Output the (x, y) coordinate of the center of the cell containing the given text.  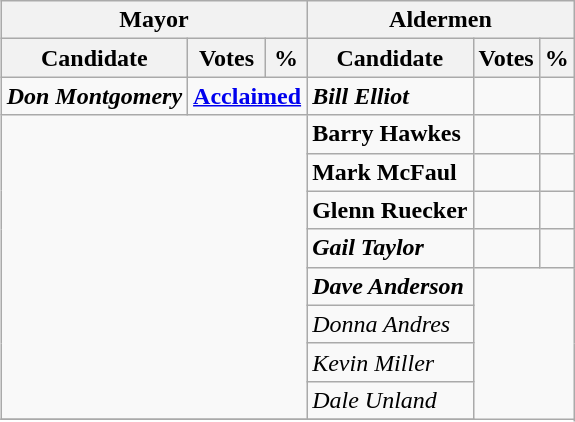
Acclaimed (248, 96)
Aldermen (441, 20)
Mayor (154, 20)
Gail Taylor (390, 248)
Dale Unland (390, 400)
Dave Anderson (390, 286)
Bill Elliot (390, 96)
Donna Andres (390, 324)
Barry Hawkes (390, 134)
Don Montgomery (94, 96)
Kevin Miller (390, 362)
Glenn Ruecker (390, 210)
Mark McFaul (390, 172)
